Detect which cell encompasses the target text, then output its (X, Y) center coordinate. 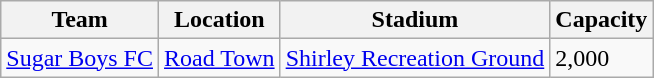
Shirley Recreation Ground (415, 58)
Team (80, 20)
Road Town (220, 58)
Sugar Boys FC (80, 58)
Stadium (415, 20)
2,000 (602, 58)
Capacity (602, 20)
Location (220, 20)
